For the text-containing cell, return its midpoint in [x, y] coordinate format. 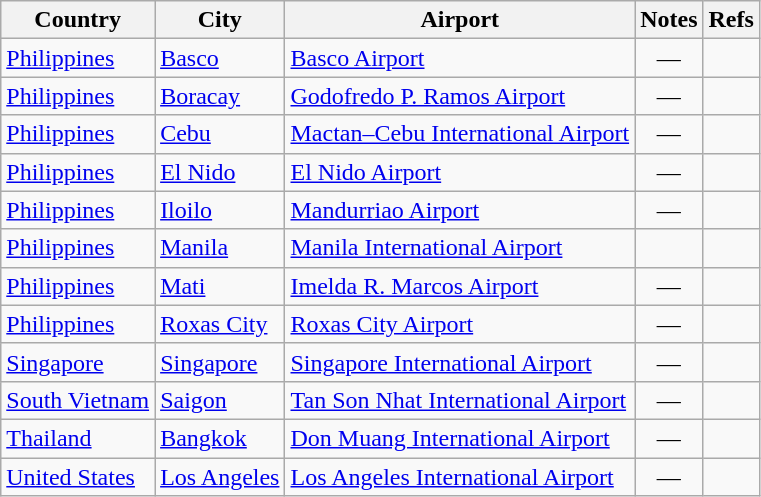
Roxas City Airport [460, 324]
Basco [220, 58]
Don Muang International Airport [460, 438]
Manila International Airport [460, 248]
United States [78, 477]
Boracay [220, 96]
Imelda R. Marcos Airport [460, 286]
El Nido Airport [460, 172]
Roxas City [220, 324]
El Nido [220, 172]
Mati [220, 286]
Godofredo P. Ramos Airport [460, 96]
Manila [220, 248]
City [220, 20]
Tan Son Nhat International Airport [460, 400]
Iloilo [220, 210]
Country [78, 20]
Bangkok [220, 438]
Mactan–Cebu International Airport [460, 134]
South Vietnam [78, 400]
Cebu [220, 134]
Los Angeles [220, 477]
Mandurriao Airport [460, 210]
Notes [669, 20]
Thailand [78, 438]
Basco Airport [460, 58]
Los Angeles International Airport [460, 477]
Saigon [220, 400]
Airport [460, 20]
Singapore International Airport [460, 362]
Refs [731, 20]
